Determine the [X, Y] coordinate at the center of the cell enclosing the given text.  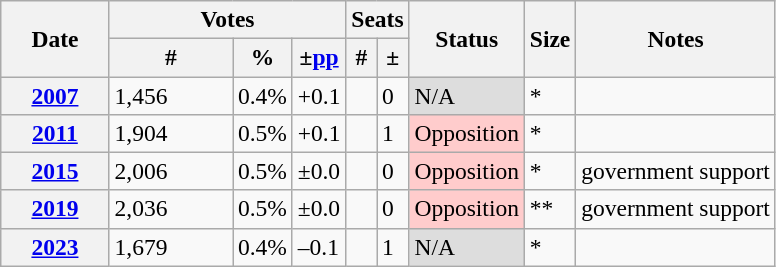
** [550, 209]
2007 [55, 95]
1,679 [170, 247]
2015 [55, 171]
Seats [378, 19]
±pp [319, 57]
Status [466, 38]
1,456 [170, 95]
2023 [55, 247]
2019 [55, 209]
2,036 [170, 209]
2,006 [170, 171]
Date [55, 38]
2011 [55, 133]
% [262, 57]
Votes [228, 19]
1,904 [170, 133]
–0.1 [319, 247]
± [393, 57]
Size [550, 38]
Notes [676, 38]
